Return (X, Y) of the center of cell containing provided text 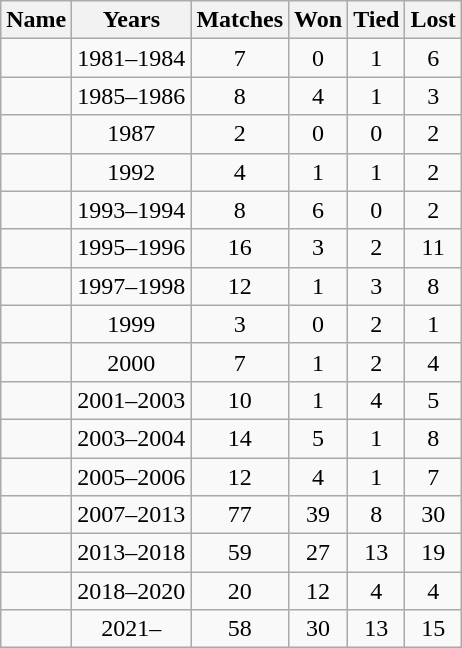
77 (240, 515)
1992 (132, 172)
10 (240, 400)
59 (240, 553)
1997–1998 (132, 286)
2003–2004 (132, 438)
39 (318, 515)
14 (240, 438)
20 (240, 591)
11 (433, 248)
Tied (376, 20)
27 (318, 553)
Matches (240, 20)
1993–1994 (132, 210)
15 (433, 629)
Lost (433, 20)
16 (240, 248)
Name (36, 20)
2001–2003 (132, 400)
2007–2013 (132, 515)
1995–1996 (132, 248)
1999 (132, 324)
1981–1984 (132, 58)
2018–2020 (132, 591)
Years (132, 20)
Won (318, 20)
58 (240, 629)
19 (433, 553)
2021– (132, 629)
2000 (132, 362)
2005–2006 (132, 477)
1987 (132, 134)
2013–2018 (132, 553)
1985–1986 (132, 96)
